Search for the cell housing the specified text and yield its [x, y] center coordinate. 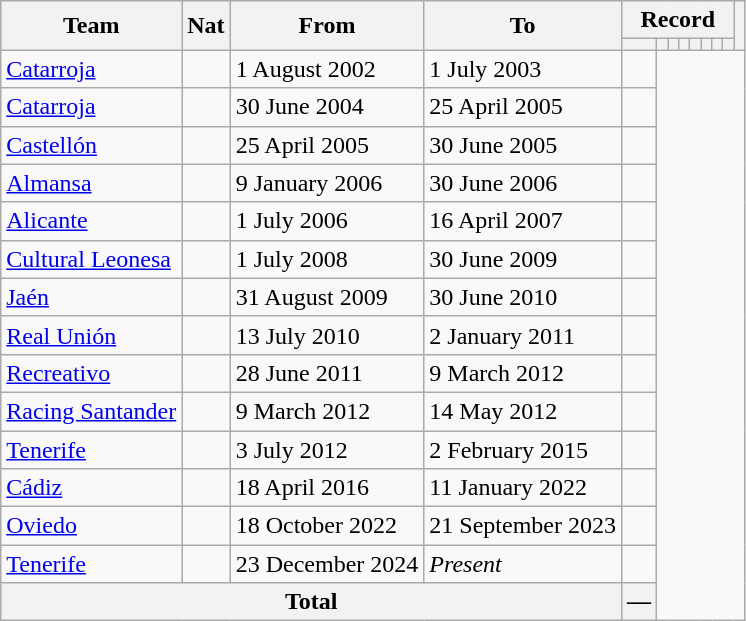
Alicante [92, 221]
Racing Santander [92, 411]
Real Unión [92, 335]
30 June 2004 [327, 107]
Castellón [92, 145]
3 July 2012 [327, 449]
28 June 2011 [327, 373]
Almansa [92, 183]
Record [678, 20]
Total [312, 602]
21 September 2023 [523, 526]
30 June 2010 [523, 297]
14 May 2012 [523, 411]
1 July 2008 [327, 259]
31 August 2009 [327, 297]
To [523, 26]
30 June 2005 [523, 145]
Present [523, 564]
Nat [206, 26]
16 April 2007 [523, 221]
18 April 2016 [327, 488]
Cultural Leonesa [92, 259]
2 February 2015 [523, 449]
1 July 2006 [327, 221]
2 January 2011 [523, 335]
13 July 2010 [327, 335]
Recreativo [92, 373]
9 January 2006 [327, 183]
— [640, 602]
Jaén [92, 297]
Team [92, 26]
11 January 2022 [523, 488]
1 August 2002 [327, 69]
30 June 2006 [523, 183]
Cádiz [92, 488]
Oviedo [92, 526]
23 December 2024 [327, 564]
1 July 2003 [523, 69]
18 October 2022 [327, 526]
30 June 2009 [523, 259]
From [327, 26]
